Pinpoint the cell where the given text exists, returning its (x, y) midpoint coordinate. 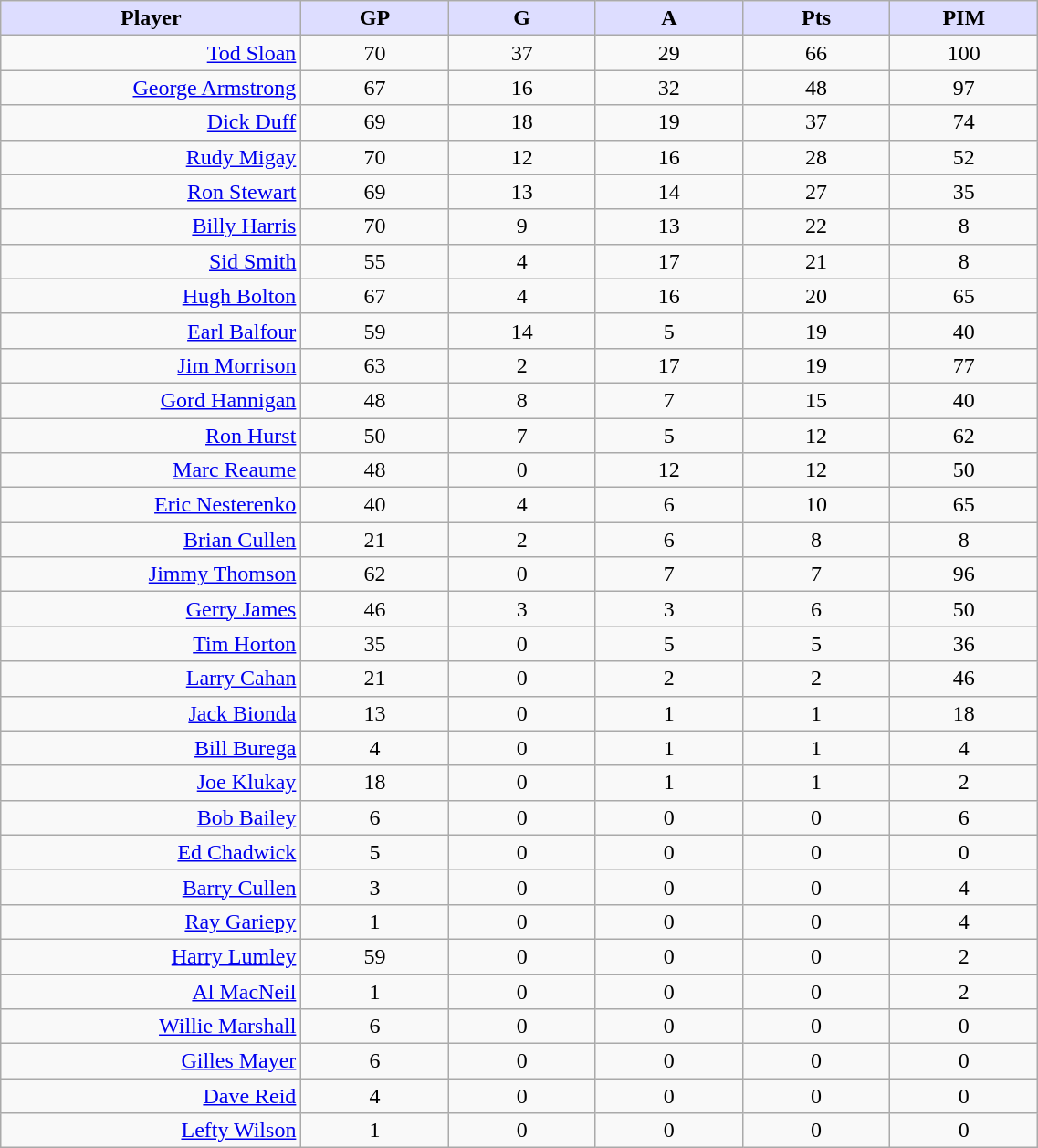
Jack Bionda (152, 713)
Hugh Bolton (152, 296)
10 (816, 505)
PIM (964, 18)
Ron Hurst (152, 436)
Larry Cahan (152, 679)
A (668, 18)
20 (816, 296)
66 (816, 53)
Lefty Wilson (152, 1131)
Earl Balfour (152, 331)
Sid Smith (152, 261)
Eric Nesterenko (152, 505)
Ron Stewart (152, 192)
Jimmy Thomson (152, 574)
Al MacNeil (152, 991)
28 (816, 157)
Barry Cullen (152, 887)
22 (816, 226)
Brian Cullen (152, 540)
Ray Gariepy (152, 922)
Marc Reaume (152, 470)
29 (668, 53)
32 (668, 88)
36 (964, 644)
Player (152, 18)
63 (374, 365)
G (522, 18)
74 (964, 122)
100 (964, 53)
Gilles Mayer (152, 1061)
Bob Bailey (152, 817)
55 (374, 261)
Tod Sloan (152, 53)
Dave Reid (152, 1096)
Jim Morrison (152, 365)
15 (816, 400)
Harry Lumley (152, 956)
Pts (816, 18)
Rudy Migay (152, 157)
9 (522, 226)
George Armstrong (152, 88)
GP (374, 18)
Joe Klukay (152, 783)
97 (964, 88)
Tim Horton (152, 644)
77 (964, 365)
27 (816, 192)
52 (964, 157)
Willie Marshall (152, 1027)
Ed Chadwick (152, 852)
Billy Harris (152, 226)
Gord Hannigan (152, 400)
Dick Duff (152, 122)
96 (964, 574)
Bill Burega (152, 748)
Gerry James (152, 609)
